Capture the cell that displays the provided text and extract its [x, y] central coordinate. 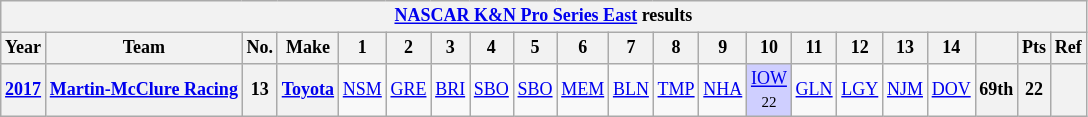
2 [408, 48]
BLN [632, 90]
11 [814, 48]
Toyota [308, 90]
Year [24, 48]
Pts [1034, 48]
10 [770, 48]
No. [260, 48]
BRI [450, 90]
3 [450, 48]
1 [362, 48]
9 [723, 48]
69th [996, 90]
Martin-McClure Racing [144, 90]
Make [308, 48]
NASCAR K&N Pro Series East results [544, 16]
TMP [676, 90]
4 [492, 48]
NSM [362, 90]
12 [860, 48]
IOW22 [770, 90]
5 [535, 48]
14 [951, 48]
2017 [24, 90]
DOV [951, 90]
6 [583, 48]
LGY [860, 90]
NHA [723, 90]
MEM [583, 90]
22 [1034, 90]
NJM [906, 90]
Team [144, 48]
Ref [1068, 48]
8 [676, 48]
GLN [814, 90]
7 [632, 48]
GRE [408, 90]
